Detect which cell encompasses the target text, then output its [X, Y] center coordinate. 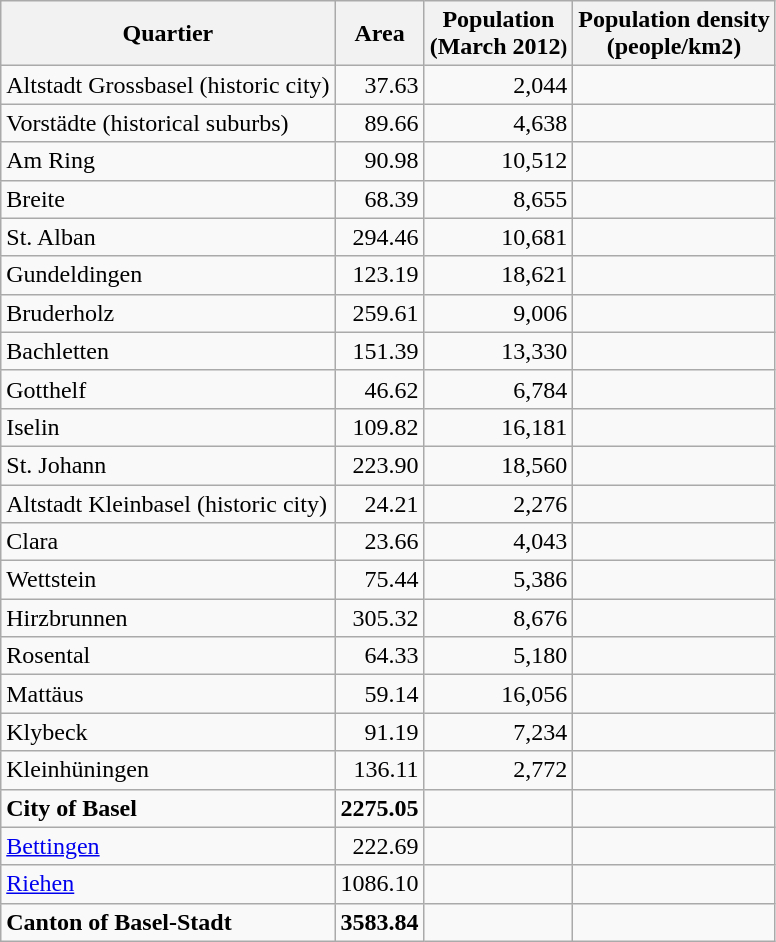
46.62 [380, 389]
Breite [168, 199]
68.39 [380, 199]
Altstadt Kleinbasel (historic city) [168, 503]
24.21 [380, 503]
Gundeldingen [168, 275]
90.98 [380, 161]
109.82 [380, 427]
64.33 [380, 656]
222.69 [380, 846]
Bettingen [168, 846]
4,638 [498, 123]
Vorstädte (historical suburbs) [168, 123]
Altstadt Grossbasel (historic city) [168, 85]
18,621 [498, 275]
89.66 [380, 123]
8,655 [498, 199]
10,681 [498, 237]
151.39 [380, 351]
1086.10 [380, 884]
9,006 [498, 313]
259.61 [380, 313]
23.66 [380, 542]
8,676 [498, 618]
305.32 [380, 618]
136.11 [380, 770]
2275.05 [380, 808]
Population density (people/km2) [674, 34]
2,044 [498, 85]
2,276 [498, 503]
5,386 [498, 580]
Wettstein [168, 580]
Mattäus [168, 694]
Riehen [168, 884]
Population (March 2012) [498, 34]
6,784 [498, 389]
4,043 [498, 542]
Canton of Basel-Stadt [168, 922]
Kleinhüningen [168, 770]
Bachletten [168, 351]
7,234 [498, 732]
294.46 [380, 237]
Iselin [168, 427]
37.63 [380, 85]
2,772 [498, 770]
13,330 [498, 351]
Klybeck [168, 732]
75.44 [380, 580]
18,560 [498, 465]
16,181 [498, 427]
123.19 [380, 275]
223.90 [380, 465]
Rosental [168, 656]
Am Ring [168, 161]
Area [380, 34]
16,056 [498, 694]
10,512 [498, 161]
Clara [168, 542]
St. Alban [168, 237]
St. Johann [168, 465]
5,180 [498, 656]
Gotthelf [168, 389]
3583.84 [380, 922]
Hirzbrunnen [168, 618]
City of Basel [168, 808]
Quartier [168, 34]
59.14 [380, 694]
Bruderholz [168, 313]
91.19 [380, 732]
